Return (x, y) of the center of cell containing provided text 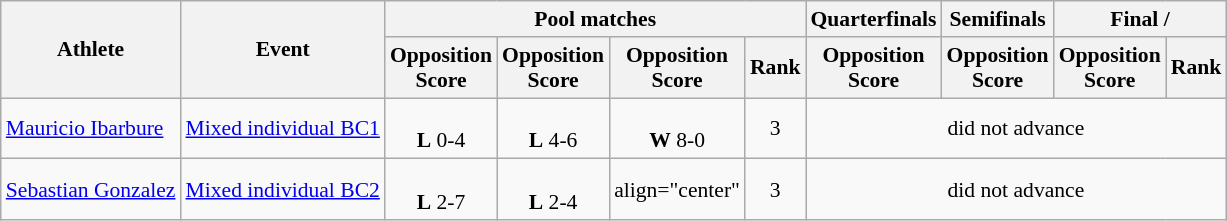
L 0-4 (441, 128)
L 2-7 (441, 190)
Athlete (91, 50)
Quarterfinals (874, 19)
Final / (1140, 19)
Mauricio Ibarbure (91, 128)
align="center" (677, 190)
Mixed individual BC1 (283, 128)
Pool matches (596, 19)
L 2-4 (553, 190)
Mixed individual BC2 (283, 190)
Event (283, 50)
Semifinals (998, 19)
Sebastian Gonzalez (91, 190)
L 4-6 (553, 128)
W 8-0 (677, 128)
